Output the [X, Y] coordinate of the center of the cell containing the given text.  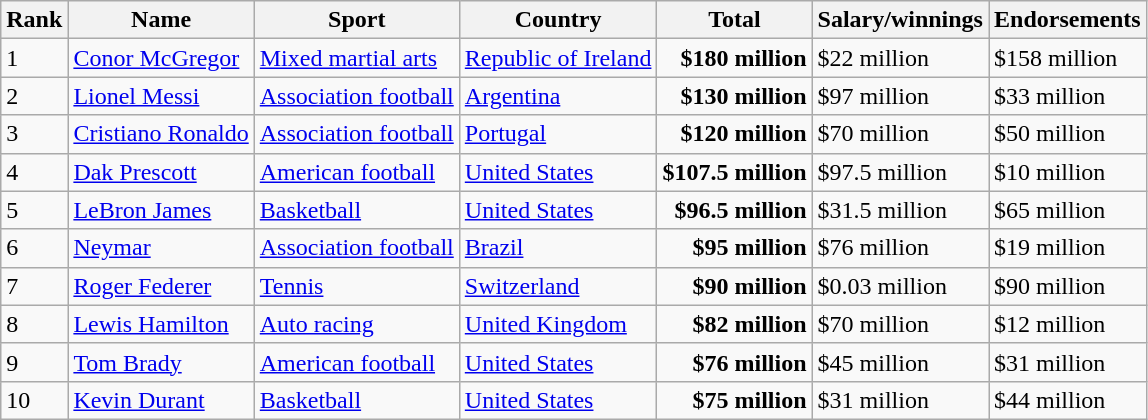
$82 million [734, 324]
$33 million [1067, 96]
$19 million [1067, 248]
9 [34, 362]
Rank [34, 20]
6 [34, 248]
Country [558, 20]
$12 million [1067, 324]
Neymar [161, 248]
Sport [356, 20]
LeBron James [161, 210]
Tennis [356, 286]
$10 million [1067, 172]
$180 million [734, 58]
$96.5 million [734, 210]
Mixed martial arts [356, 58]
$97 million [900, 96]
3 [34, 134]
4 [34, 172]
$95 million [734, 248]
Name [161, 20]
$31.5 million [900, 210]
2 [34, 96]
$22 million [900, 58]
$97.5 million [900, 172]
$65 million [1067, 210]
$75 million [734, 400]
Portugal [558, 134]
$130 million [734, 96]
$44 million [1067, 400]
Dak Prescott [161, 172]
Tom Brady [161, 362]
$45 million [900, 362]
10 [34, 400]
$107.5 million [734, 172]
Argentina [558, 96]
$158 million [1067, 58]
$0.03 million [900, 286]
Endorsements [1067, 20]
Roger Federer [161, 286]
Republic of Ireland [558, 58]
Lewis Hamilton [161, 324]
7 [34, 286]
$120 million [734, 134]
Conor McGregor [161, 58]
$50 million [1067, 134]
United Kingdom [558, 324]
Total [734, 20]
Cristiano Ronaldo [161, 134]
Lionel Messi [161, 96]
Salary/winnings [900, 20]
Switzerland [558, 286]
Auto racing [356, 324]
8 [34, 324]
5 [34, 210]
Brazil [558, 248]
Kevin Durant [161, 400]
1 [34, 58]
